Determine the (x, y) coordinate at the center of the cell enclosing the given text.  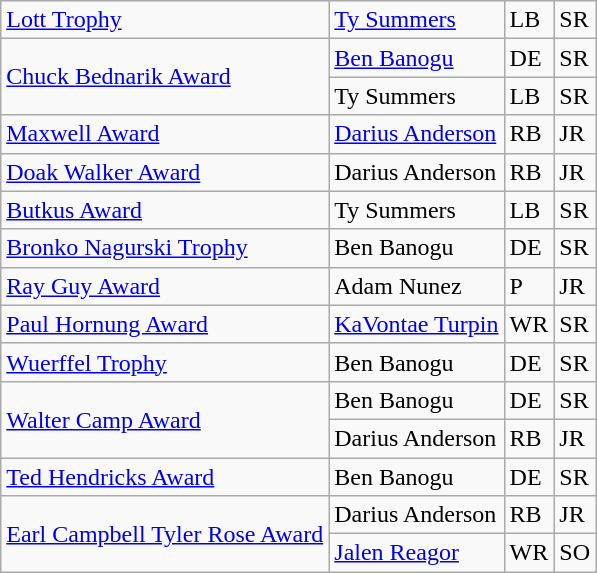
Bronko Nagurski Trophy (165, 248)
Jalen Reagor (416, 553)
Lott Trophy (165, 20)
Earl Campbell Tyler Rose Award (165, 534)
SO (575, 553)
Butkus Award (165, 210)
Wuerffel Trophy (165, 362)
Ted Hendricks Award (165, 477)
Maxwell Award (165, 134)
Adam Nunez (416, 286)
Walter Camp Award (165, 419)
Doak Walker Award (165, 172)
Paul Hornung Award (165, 324)
Ray Guy Award (165, 286)
Chuck Bednarik Award (165, 77)
P (529, 286)
KaVontae Turpin (416, 324)
